Determine the (X, Y) coordinate at the center of the cell enclosing the given text.  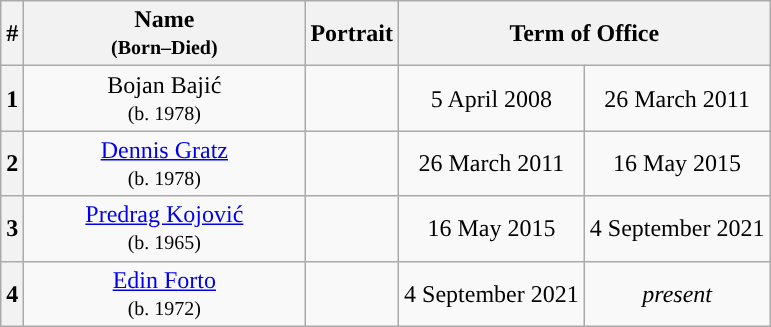
Dennis Gratz(b. 1978) (164, 164)
# (12, 34)
3 (12, 228)
4 (12, 294)
Edin Forto(b. 1972) (164, 294)
2 (12, 164)
5 April 2008 (492, 98)
present (677, 294)
Predrag Kojović(b. 1965) (164, 228)
Bojan Bajić(b. 1978) (164, 98)
Portrait (352, 34)
Term of Office (584, 34)
1 (12, 98)
Name(Born–Died) (164, 34)
